From the cell containing the given text, extract its center point as (X, Y) coordinate. 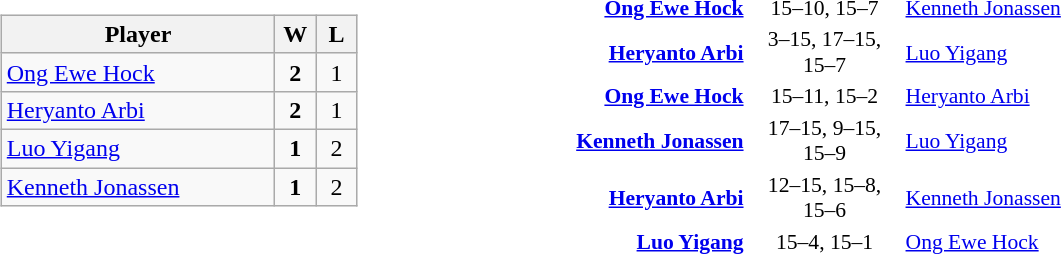
W (296, 34)
Player (138, 34)
12–15, 15–8, 15–6 (824, 197)
Luo Yigang (138, 148)
17–15, 9–15, 15–9 (824, 141)
L (336, 34)
3–15, 17–15, 15–7 (824, 52)
15–11, 15–2 (824, 96)
